Scan for the cell matching the given text and deliver its [x, y] coordinate at center. 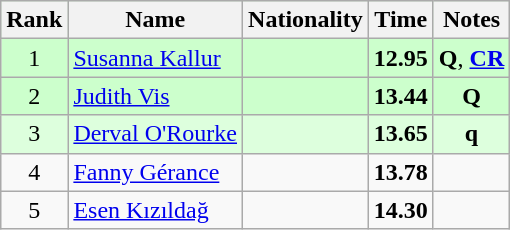
3 [34, 134]
2 [34, 96]
13.65 [400, 134]
13.44 [400, 96]
Q [471, 96]
4 [34, 172]
Rank [34, 20]
Time [400, 20]
1 [34, 58]
Susanna Kallur [156, 58]
Fanny Gérance [156, 172]
q [471, 134]
12.95 [400, 58]
Name [156, 20]
Nationality [306, 20]
Judith Vis [156, 96]
13.78 [400, 172]
5 [34, 210]
14.30 [400, 210]
Q, CR [471, 58]
Notes [471, 20]
Esen Kızıldağ [156, 210]
Derval O'Rourke [156, 134]
